Pinpoint the cell where the given text exists, returning its [X, Y] midpoint coordinate. 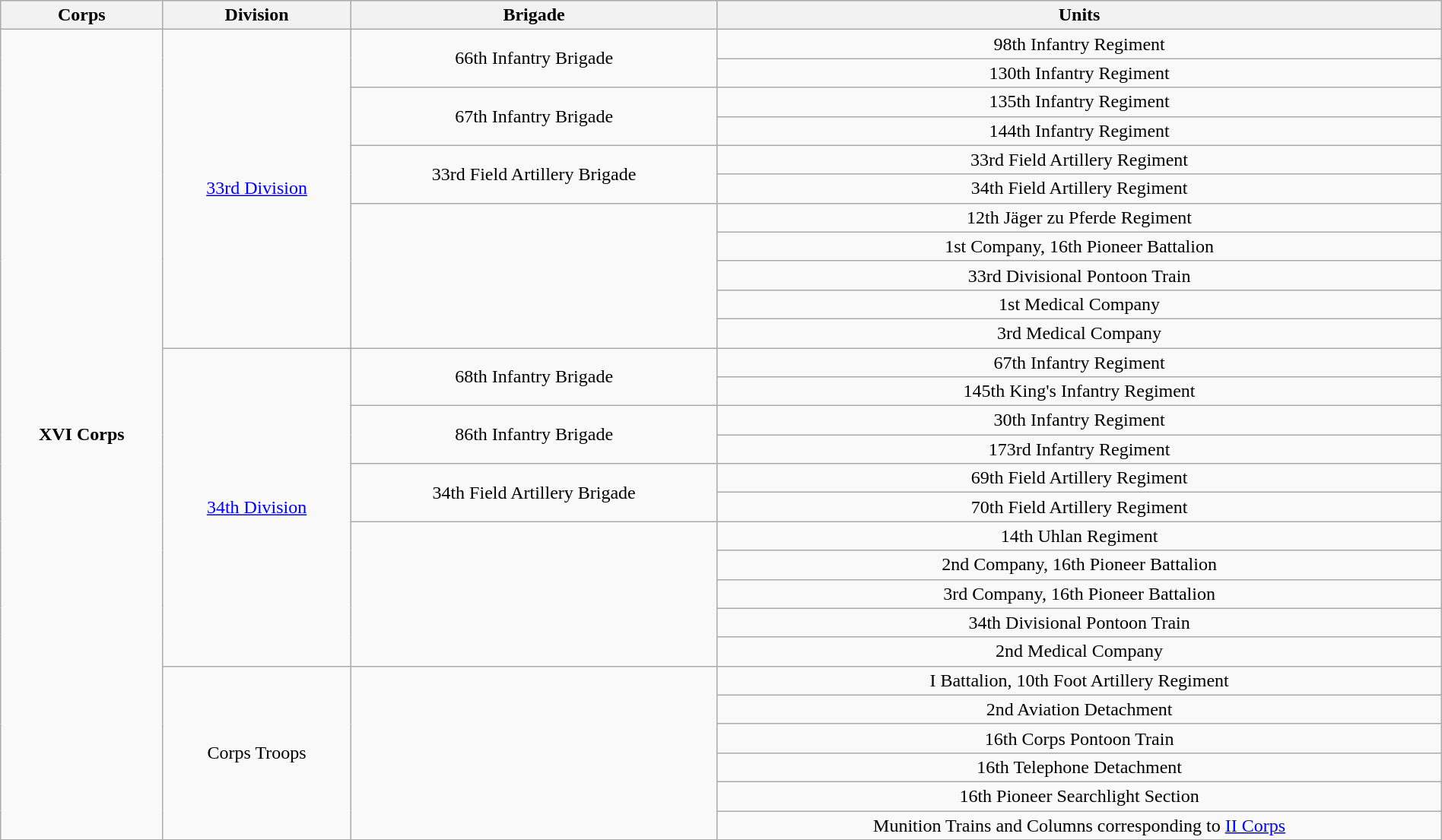
Munition Trains and Columns corresponding to II Corps [1079, 825]
69th Field Artillery Regiment [1079, 478]
1st Medical Company [1079, 304]
30th Infantry Regiment [1079, 420]
12th Jäger zu Pferde Regiment [1079, 217]
3rd Company, 16th Pioneer Battalion [1079, 594]
68th Infantry Brigade [534, 377]
2nd Aviation Detachment [1079, 709]
67th Infantry Regiment [1079, 363]
1st Company, 16th Pioneer Battalion [1079, 246]
70th Field Artillery Regiment [1079, 507]
16th Telephone Detachment [1079, 767]
Brigade [534, 15]
98th Infantry Regiment [1079, 44]
34th Divisional Pontoon Train [1079, 623]
33rd Division [257, 189]
14th Uhlan Regiment [1079, 536]
67th Infantry Brigade [534, 116]
34th Division [257, 508]
144th Infantry Regiment [1079, 131]
145th King's Infantry Regiment [1079, 391]
3rd Medical Company [1079, 333]
34th Field Artillery Brigade [534, 493]
34th Field Artillery Regiment [1079, 189]
86th Infantry Brigade [534, 435]
33rd Field Artillery Brigade [534, 174]
33rd Divisional Pontoon Train [1079, 275]
XVI Corps [82, 435]
173rd Infantry Regiment [1079, 449]
Corps [82, 15]
16th Pioneer Searchlight Section [1079, 796]
I Battalion, 10th Foot Artillery Regiment [1079, 680]
16th Corps Pontoon Train [1079, 738]
Units [1079, 15]
130th Infantry Regiment [1079, 73]
33rd Field Artillery Regiment [1079, 160]
135th Infantry Regiment [1079, 102]
2nd Medical Company [1079, 651]
66th Infantry Brigade [534, 59]
Division [257, 15]
Corps Troops [257, 753]
2nd Company, 16th Pioneer Battalion [1079, 565]
